Return (X, Y) of the center of cell containing provided text 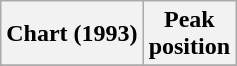
Peakposition (189, 34)
Chart (1993) (72, 34)
